Locate the cell with the specified text and output its (X, Y) center coordinate. 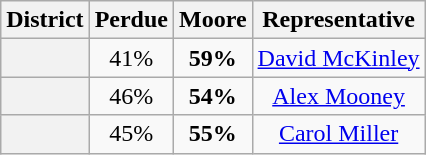
Alex Mooney (338, 96)
54% (212, 96)
District (45, 20)
David McKinley (338, 58)
59% (212, 58)
Representative (338, 20)
41% (131, 58)
Perdue (131, 20)
46% (131, 96)
55% (212, 134)
45% (131, 134)
Moore (212, 20)
Carol Miller (338, 134)
